Return the (x, y) coordinate for the center point of the cell that contains the specified text.  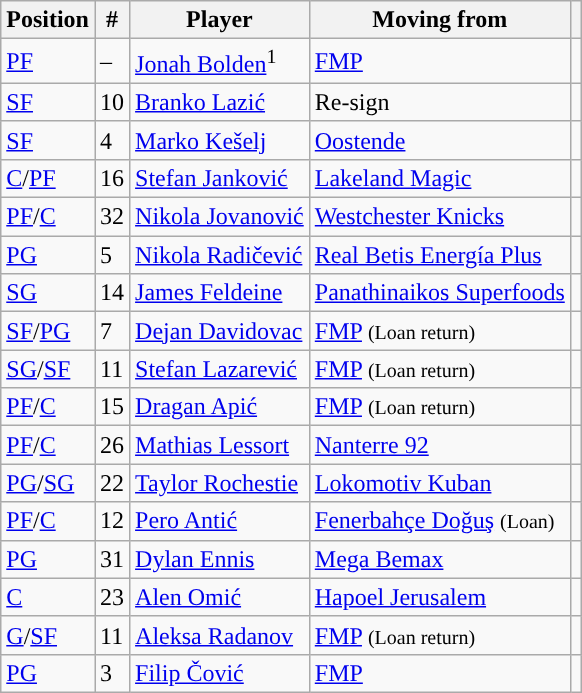
James Feldeine (220, 293)
Filip Čović (220, 673)
31 (112, 559)
– (112, 62)
PF (48, 62)
C/PF (48, 178)
Real Betis Energía Plus (440, 255)
Position (48, 20)
Nikola Jovanović (220, 217)
Westchester Knicks (440, 217)
14 (112, 293)
Pero Antić (220, 521)
10 (112, 102)
32 (112, 217)
Dylan Ennis (220, 559)
23 (112, 597)
Jonah Bolden1 (220, 62)
# (112, 20)
SG (48, 293)
5 (112, 255)
SG/SF (48, 369)
Alen Omić (220, 597)
Branko Lazić (220, 102)
C (48, 597)
SF/PG (48, 331)
Dragan Apić (220, 407)
Panathinaikos Superfoods (440, 293)
26 (112, 445)
16 (112, 178)
Aleksa Radanov (220, 635)
12 (112, 521)
Nikola Radičević (220, 255)
Dejan Davidovac (220, 331)
3 (112, 673)
Hapoel Jerusalem (440, 597)
Taylor Rochestie (220, 483)
4 (112, 140)
Moving from (440, 20)
15 (112, 407)
PG/SG (48, 483)
22 (112, 483)
Player (220, 20)
Stefan Janković (220, 178)
7 (112, 331)
Nanterre 92 (440, 445)
Oostende (440, 140)
Lakeland Magic (440, 178)
Marko Kešelj (220, 140)
Stefan Lazarević (220, 369)
Fenerbahçe Doğuş (Loan) (440, 521)
Re-sign (440, 102)
G/SF (48, 635)
Lokomotiv Kuban (440, 483)
Mega Bemax (440, 559)
Mathias Lessort (220, 445)
